Output the [x, y] coordinate of the center of the cell containing the given text.  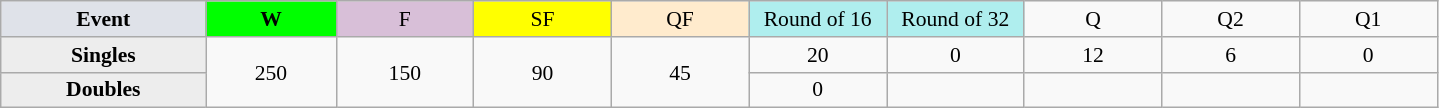
Q1 [1368, 19]
Event [104, 19]
Round of 32 [955, 19]
250 [271, 72]
150 [405, 72]
SF [543, 19]
90 [543, 72]
Q2 [1231, 19]
QF [680, 19]
20 [818, 55]
Doubles [104, 90]
Singles [104, 55]
Q [1093, 19]
45 [680, 72]
12 [1093, 55]
6 [1231, 55]
Round of 16 [818, 19]
F [405, 19]
W [271, 19]
